Determine the (x, y) coordinate at the center of the cell enclosing the given text.  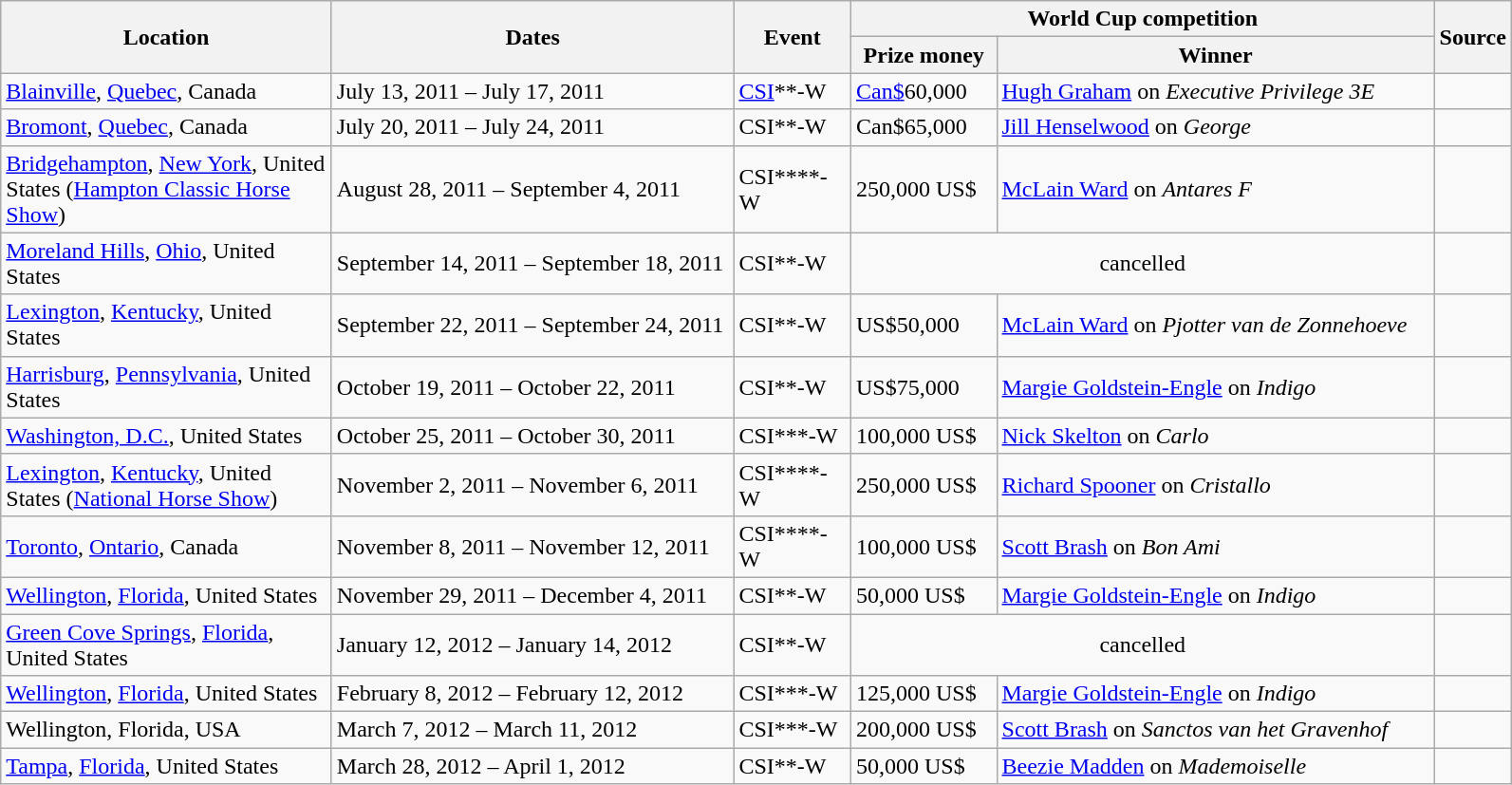
Richard Spooner on Cristallo (1215, 484)
US$75,000 (924, 387)
Toronto, Ontario, Canada (167, 547)
McLain Ward on Antares F (1215, 189)
Can$60,000 (924, 91)
Washington, D.C., United States (167, 436)
Lexington, Kentucky, United States (167, 325)
Source (1473, 37)
Location (167, 37)
200,000 US$ (924, 730)
Green Cove Springs, Florida, United States (167, 644)
Bromont, Quebec, Canada (167, 127)
Lexington, Kentucky, United States (National Horse Show) (167, 484)
September 14, 2011 – September 18, 2011 (532, 264)
February 8, 2012 – February 12, 2012 (532, 694)
January 12, 2012 – January 14, 2012 (532, 644)
Jill Henselwood on George (1215, 127)
March 7, 2012 – March 11, 2012 (532, 730)
Event (793, 37)
Prize money (924, 55)
Moreland Hills, Ohio, United States (167, 264)
October 19, 2011 – October 22, 2011 (532, 387)
September 22, 2011 – September 24, 2011 (532, 325)
Scott Brash on Sanctos van het Gravenhof (1215, 730)
Can$65,000 (924, 127)
World Cup competition (1143, 19)
November 2, 2011 – November 6, 2011 (532, 484)
Hugh Graham on Executive Privilege 3E (1215, 91)
Blainville, Quebec, Canada (167, 91)
Tampa, Florida, United States (167, 766)
Scott Brash on Bon Ami (1215, 547)
November 8, 2011 – November 12, 2011 (532, 547)
US$50,000 (924, 325)
November 29, 2011 – December 4, 2011 (532, 595)
October 25, 2011 – October 30, 2011 (532, 436)
Beezie Madden on Mademoiselle (1215, 766)
Dates (532, 37)
August 28, 2011 – September 4, 2011 (532, 189)
March 28, 2012 – April 1, 2012 (532, 766)
Wellington, Florida, USA (167, 730)
July 13, 2011 – July 17, 2011 (532, 91)
July 20, 2011 – July 24, 2011 (532, 127)
Nick Skelton on Carlo (1215, 436)
Harrisburg, Pennsylvania, United States (167, 387)
McLain Ward on Pjotter van de Zonnehoeve (1215, 325)
125,000 US$ (924, 694)
Bridgehampton, New York, United States (Hampton Classic Horse Show) (167, 189)
Winner (1215, 55)
